Return [x, y] of the center of cell containing provided text 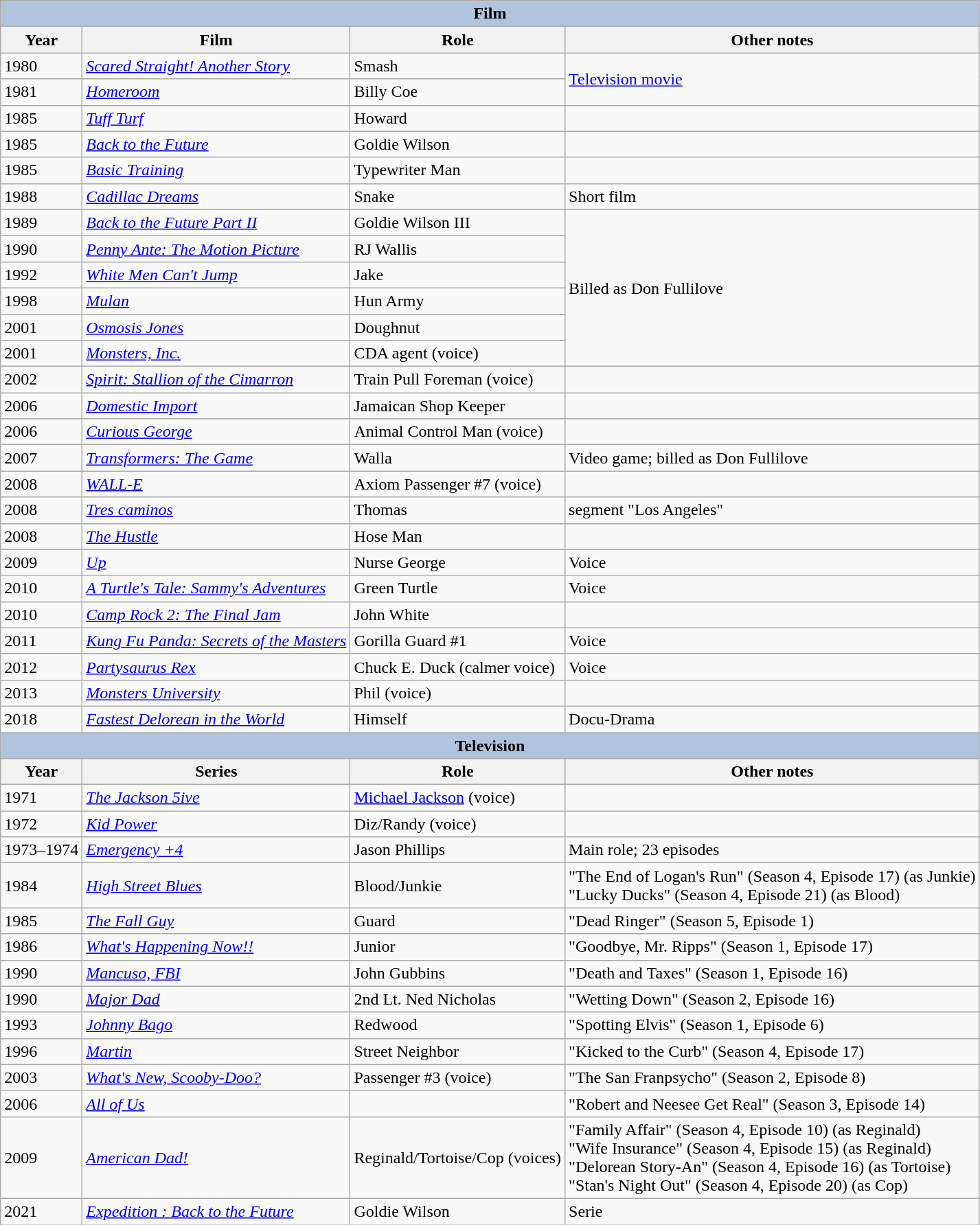
Kung Fu Panda: Secrets of the Masters [216, 641]
Video game; billed as Don Fullilove [773, 458]
2003 [41, 1077]
Jake [457, 275]
2012 [41, 667]
Phil (voice) [457, 693]
Back to the Future Part II [216, 222]
Snake [457, 196]
Homeroom [216, 92]
Green Turtle [457, 588]
Guard [457, 921]
Partysaurus Rex [216, 667]
1984 [41, 886]
1998 [41, 301]
Walla [457, 458]
Typewriter Man [457, 170]
Expedition : Back to the Future [216, 1211]
1981 [41, 92]
1972 [41, 824]
Animal Control Man (voice) [457, 432]
Spirit: Stallion of the Cimarron [216, 380]
Docu-Drama [773, 719]
The Hustle [216, 536]
High Street Blues [216, 886]
All of Us [216, 1103]
The Jackson 5ive [216, 798]
What's New, Scooby-Doo? [216, 1077]
Hose Man [457, 536]
American Dad! [216, 1158]
The Fall Guy [216, 921]
Curious George [216, 432]
1980 [41, 66]
"Wetting Down" (Season 2, Episode 16) [773, 999]
Main role; 23 episodes [773, 850]
"Kicked to the Curb" (Season 4, Episode 17) [773, 1051]
"Death and Taxes" (Season 1, Episode 16) [773, 973]
Train Pull Foreman (voice) [457, 380]
WALL-E [216, 484]
Monsters University [216, 693]
Scared Straight! Another Story [216, 66]
2002 [41, 380]
1993 [41, 1025]
"Robert and Neesee Get Real" (Season 3, Episode 14) [773, 1103]
Axiom Passenger #7 (voice) [457, 484]
1996 [41, 1051]
Goldie Wilson III [457, 222]
Doughnut [457, 328]
2021 [41, 1211]
Howard [457, 118]
Nurse George [457, 562]
Passenger #3 (voice) [457, 1077]
1973–1974 [41, 850]
Mancuso, FBI [216, 973]
Diz/Randy (voice) [457, 824]
Redwood [457, 1025]
Television movie [773, 79]
Emergency +4 [216, 850]
Smash [457, 66]
Reginald/Tortoise/Cop (voices) [457, 1158]
2007 [41, 458]
Gorilla Guard #1 [457, 641]
Hun Army [457, 301]
What's Happening Now!! [216, 947]
CDA agent (voice) [457, 354]
Jamaican Shop Keeper [457, 406]
Chuck E. Duck (calmer voice) [457, 667]
Short film [773, 196]
"The End of Logan's Run" (Season 4, Episode 17) (as Junkie)"Lucky Ducks" (Season 4, Episode 21) (as Blood) [773, 886]
Transformers: The Game [216, 458]
Tuff Turf [216, 118]
2013 [41, 693]
John Gubbins [457, 973]
Major Dad [216, 999]
"Goodbye, Mr. Ripps" (Season 1, Episode 17) [773, 947]
Domestic Import [216, 406]
Jason Phillips [457, 850]
1988 [41, 196]
Junior [457, 947]
Series [216, 772]
Kid Power [216, 824]
Himself [457, 719]
RJ Wallis [457, 249]
Blood/Junkie [457, 886]
2011 [41, 641]
1986 [41, 947]
John White [457, 615]
Billy Coe [457, 92]
"Dead Ringer" (Season 5, Episode 1) [773, 921]
Billed as Don Fullilove [773, 288]
Basic Training [216, 170]
1971 [41, 798]
Mulan [216, 301]
1992 [41, 275]
Martin [216, 1051]
Up [216, 562]
Cadillac Dreams [216, 196]
White Men Can't Jump [216, 275]
Camp Rock 2: The Final Jam [216, 615]
Penny Ante: The Motion Picture [216, 249]
Fastest Delorean in the World [216, 719]
Monsters, Inc. [216, 354]
2018 [41, 719]
Osmosis Jones [216, 328]
2nd Lt. Ned Nicholas [457, 999]
segment "Los Angeles" [773, 510]
A Turtle's Tale: Sammy's Adventures [216, 588]
Street Neighbor [457, 1051]
Tres caminos [216, 510]
Television [490, 745]
Back to the Future [216, 144]
Michael Jackson (voice) [457, 798]
Serie [773, 1211]
"The San Franpsycho" (Season 2, Episode 8) [773, 1077]
Johnny Bago [216, 1025]
Thomas [457, 510]
1989 [41, 222]
"Spotting Elvis" (Season 1, Episode 6) [773, 1025]
